Locate the cell with the specified text and output its (x, y) center coordinate. 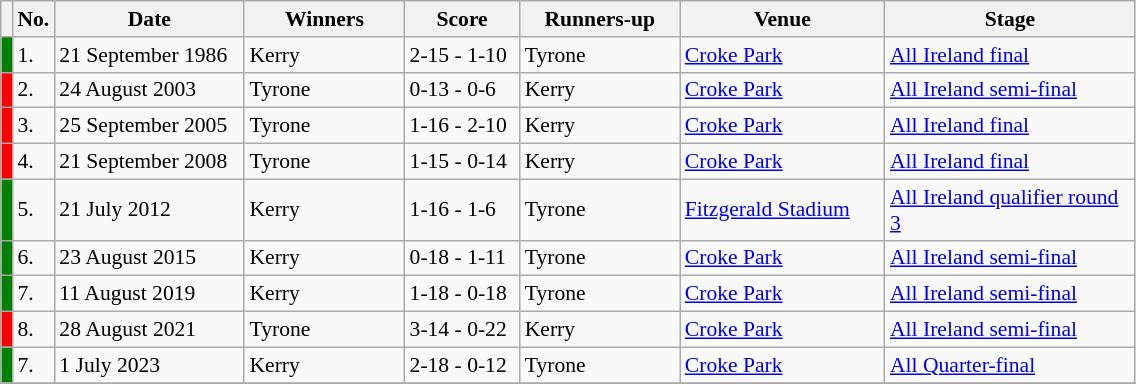
28 August 2021 (149, 330)
2. (33, 90)
No. (33, 19)
1-16 - 2-10 (462, 126)
Fitzgerald Stadium (782, 210)
11 August 2019 (149, 294)
All Ireland qualifier round 3 (1010, 210)
23 August 2015 (149, 258)
Winners (324, 19)
1. (33, 55)
1 July 2023 (149, 365)
21 July 2012 (149, 210)
0-18 - 1-11 (462, 258)
3. (33, 126)
1-16 - 1-6 (462, 210)
5. (33, 210)
21 September 2008 (149, 162)
21 September 1986 (149, 55)
25 September 2005 (149, 126)
24 August 2003 (149, 90)
3-14 - 0-22 (462, 330)
8. (33, 330)
2-15 - 1-10 (462, 55)
Date (149, 19)
Venue (782, 19)
2-18 - 0-12 (462, 365)
Score (462, 19)
1-18 - 0-18 (462, 294)
6. (33, 258)
Runners-up (600, 19)
0-13 - 0-6 (462, 90)
1-15 - 0-14 (462, 162)
Stage (1010, 19)
4. (33, 162)
All Quarter-final (1010, 365)
